Extract the (X, Y) coordinate from the center of the cell holding the provided text.  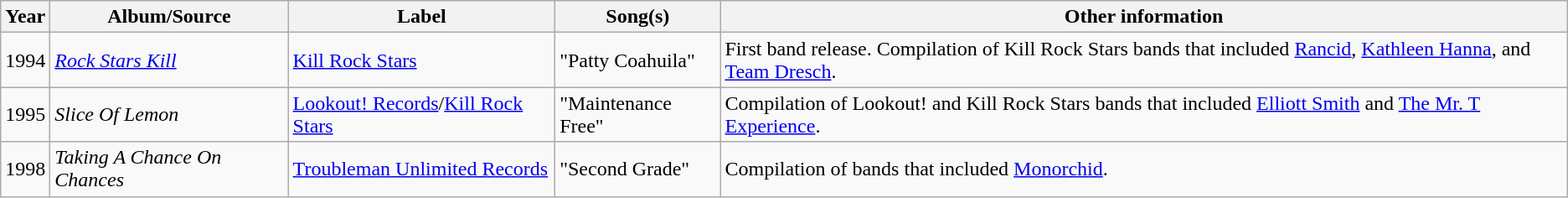
Compilation of Lookout! and Kill Rock Stars bands that included Elliott Smith and The Mr. T Experience. (1144, 114)
Compilation of bands that included Monorchid. (1144, 169)
Rock Stars Kill (169, 60)
Other information (1144, 17)
Troubleman Unlimited Records (422, 169)
First band release. Compilation of Kill Rock Stars bands that included Rancid, Kathleen Hanna, and Team Dresch. (1144, 60)
"Maintenance Free" (638, 114)
"Second Grade" (638, 169)
Year (25, 17)
Song(s) (638, 17)
Slice Of Lemon (169, 114)
Lookout! Records/Kill Rock Stars (422, 114)
1995 (25, 114)
Taking A Chance On Chances (169, 169)
"Patty Coahuila" (638, 60)
1998 (25, 169)
Kill Rock Stars (422, 60)
1994 (25, 60)
Album/Source (169, 17)
Label (422, 17)
